For the text-containing cell, return its midpoint in (X, Y) coordinate format. 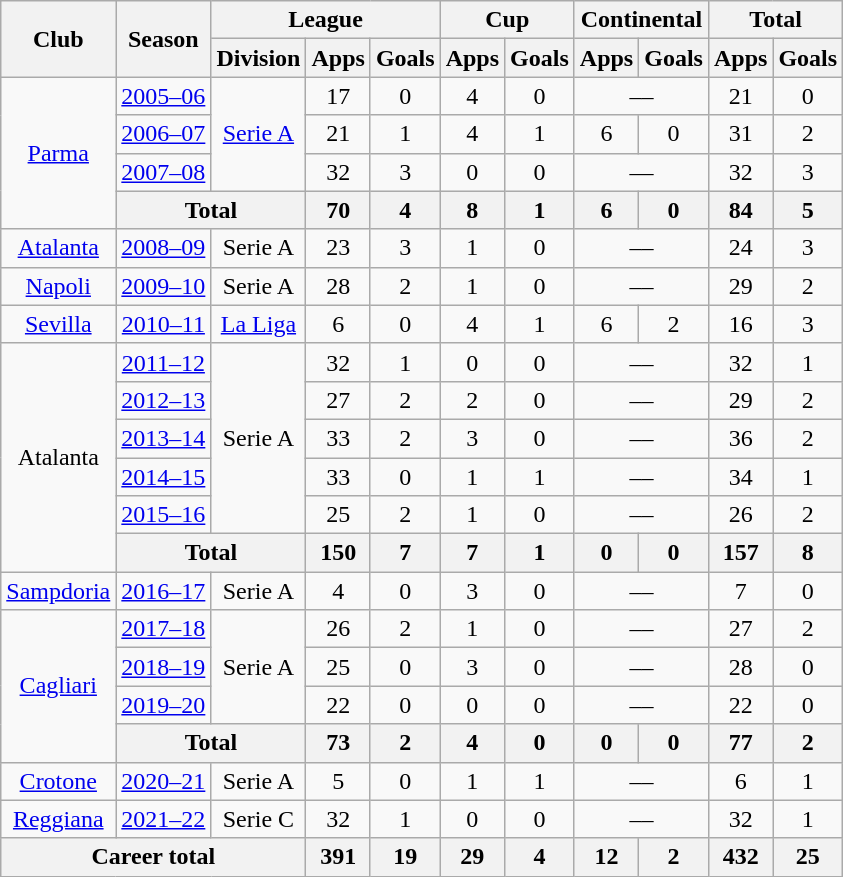
2007–08 (164, 172)
150 (338, 553)
157 (740, 553)
23 (338, 248)
432 (740, 857)
84 (740, 210)
2011–12 (164, 362)
Cup (507, 20)
Division (258, 58)
Career total (154, 857)
Continental (641, 20)
34 (740, 477)
Club (58, 39)
2017–18 (164, 629)
2009–10 (164, 286)
36 (740, 438)
16 (740, 324)
Sevilla (58, 324)
2005–06 (164, 96)
24 (740, 248)
31 (740, 134)
Serie C (258, 819)
2010–11 (164, 324)
League (326, 20)
2018–19 (164, 667)
2015–16 (164, 515)
391 (338, 857)
Parma (58, 153)
19 (405, 857)
2021–22 (164, 819)
12 (606, 857)
2012–13 (164, 400)
Crotone (58, 781)
— (641, 172)
La Liga (258, 324)
77 (740, 743)
2013–14 (164, 438)
2008–09 (164, 248)
2014–15 (164, 477)
2006–07 (164, 134)
2016–17 (164, 591)
Cagliari (58, 686)
Season (164, 39)
Sampdoria (58, 591)
2020–21 (164, 781)
73 (338, 743)
70 (338, 210)
17 (338, 96)
2019–20 (164, 705)
Napoli (58, 286)
Reggiana (58, 819)
